Provide the (X, Y) coordinate of the cell's center where the given text is located.  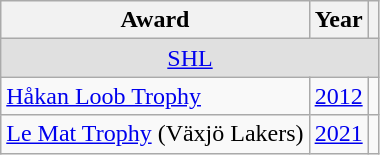
2021 (338, 134)
2012 (338, 96)
SHL (190, 58)
Le Mat Trophy (Växjö Lakers) (155, 134)
Year (338, 20)
Håkan Loob Trophy (155, 96)
Award (155, 20)
